Return [X, Y] of the center of cell containing provided text 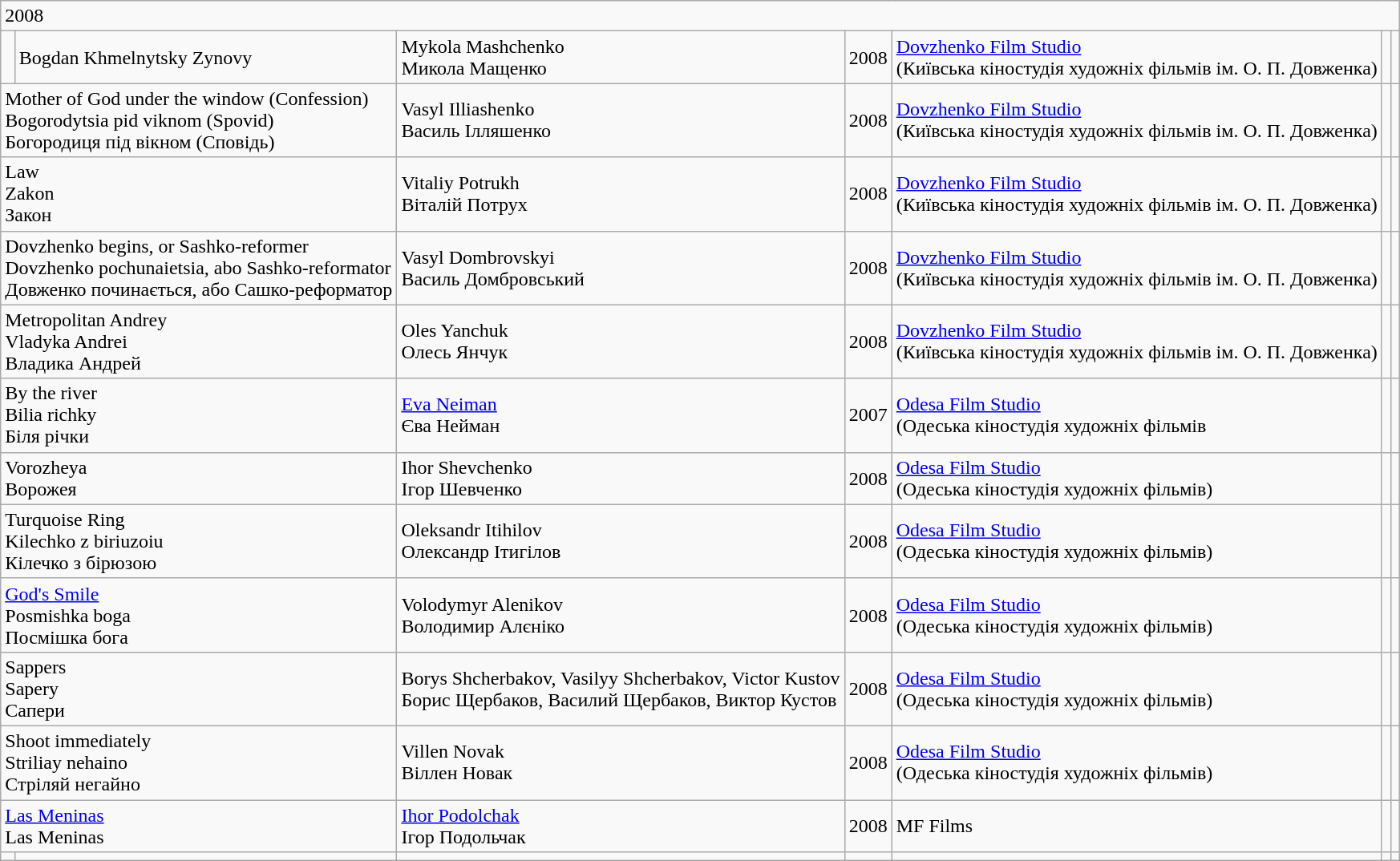
Eva NeimanЄва Нейман [621, 415]
Shoot immediatelyStrіliay nehainoСтріляй негайно [199, 762]
Oles YanchukОлесь Янчук [621, 342]
Bogdan Khmelnytsky Zynovy [205, 58]
LawZakonЗакон [199, 194]
Dovzhenko begins, or Sashko-reformerDovzhenko pochunaietsia, abo Sashko-reformatorДовженко починається, або Сашко-реформатор [199, 268]
MF Films [1137, 826]
Mother of God under the window (Confession)Bogorodytsia pіd vіknom (Spovіd)Богородиця під вікном (Сповідь) [199, 120]
Oleksandr ItihilovОлександр Ітигілов [621, 541]
Villen NovakВіллен Новак [621, 762]
Mykola MashchenkoМикола Мащенко [621, 58]
Ihor ShevchenkoІгор Шевченко [621, 478]
By the riverBіlia rіchkyБіля річки [199, 415]
SappersSaperyСапери [199, 689]
Las MeninasLas Meninas [199, 826]
Vasyl DombrovskyiВасиль Домбровський [621, 268]
Turquoise RingKіlechko z bіriuzoiuКілечко з бірюзою [199, 541]
Vasyl IlliashenkoВасиль Ілляшенко [621, 120]
Vitaliy PotrukhВіталій Потрух [621, 194]
Metropolitan AndreyVladyka AndreiВладика Андрей [199, 342]
God's SmilePosmіshka bogaПосмішка бога [199, 615]
Borys Shcherbakov, Vasilyy Shcherbakov, Victor KustovБорис Щербаков, Василий Щербаков, Виктор Кустов [621, 689]
VorozheyaВорожея [199, 478]
2007 [868, 415]
Ihor PodolchakІгор Подольчак [621, 826]
Volodymyr AlenikovВолодимир Алєніко [621, 615]
Odesa Film Studio(Одеська кіностудія художніх фільмів [1137, 415]
